Return the (x, y) coordinate for the center point of the cell that contains the specified text.  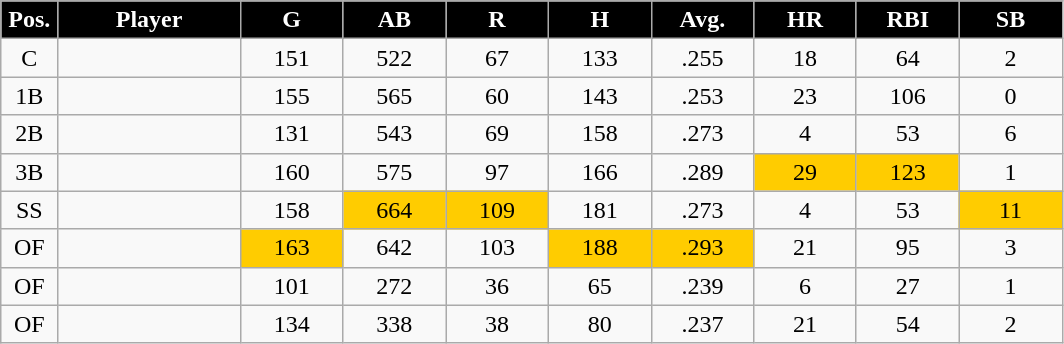
160 (292, 172)
.237 (702, 324)
163 (292, 248)
543 (394, 134)
3 (1010, 248)
664 (394, 210)
SB (1010, 20)
522 (394, 58)
181 (600, 210)
R (498, 20)
.239 (702, 286)
11 (1010, 210)
575 (394, 172)
HR (806, 20)
23 (806, 96)
0 (1010, 96)
RBI (908, 20)
565 (394, 96)
Pos. (30, 20)
67 (498, 58)
133 (600, 58)
109 (498, 210)
103 (498, 248)
95 (908, 248)
143 (600, 96)
29 (806, 172)
.293 (702, 248)
80 (600, 324)
338 (394, 324)
Avg. (702, 20)
3B (30, 172)
AB (394, 20)
.255 (702, 58)
36 (498, 286)
131 (292, 134)
166 (600, 172)
97 (498, 172)
1B (30, 96)
27 (908, 286)
123 (908, 172)
2B (30, 134)
60 (498, 96)
106 (908, 96)
G (292, 20)
38 (498, 324)
272 (394, 286)
Player (150, 20)
54 (908, 324)
101 (292, 286)
69 (498, 134)
18 (806, 58)
65 (600, 286)
642 (394, 248)
C (30, 58)
64 (908, 58)
H (600, 20)
.253 (702, 96)
151 (292, 58)
188 (600, 248)
.289 (702, 172)
155 (292, 96)
134 (292, 324)
SS (30, 210)
